Return the (X, Y) coordinate for the center point of the cell that contains the specified text.  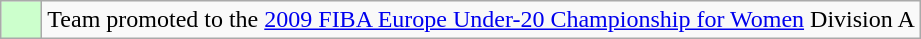
Team promoted to the 2009 FIBA Europe Under-20 Championship for Women Division A (481, 20)
